Scan for the cell matching the given text and deliver its (X, Y) coordinate at center. 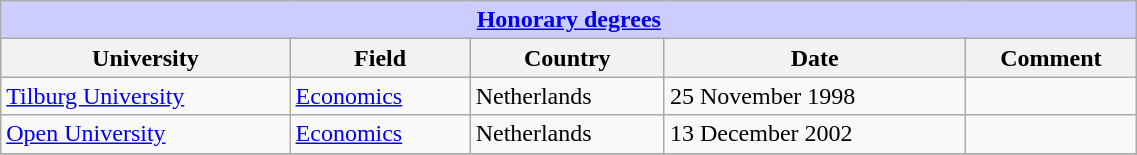
Date (814, 58)
University (146, 58)
Comment (1051, 58)
Country (567, 58)
13 December 2002 (814, 134)
25 November 1998 (814, 96)
Honorary degrees (569, 20)
Open University (146, 134)
Field (380, 58)
Tilburg University (146, 96)
